Search for the cell housing the specified text and yield its [x, y] center coordinate. 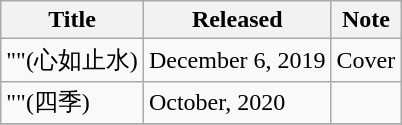
Note [366, 20]
December 6, 2019 [237, 60]
Cover [366, 60]
""(心如止水) [72, 60]
""(四季) [72, 102]
Title [72, 20]
Released [237, 20]
October, 2020 [237, 102]
